For the text-containing cell, return its midpoint in [X, Y] coordinate format. 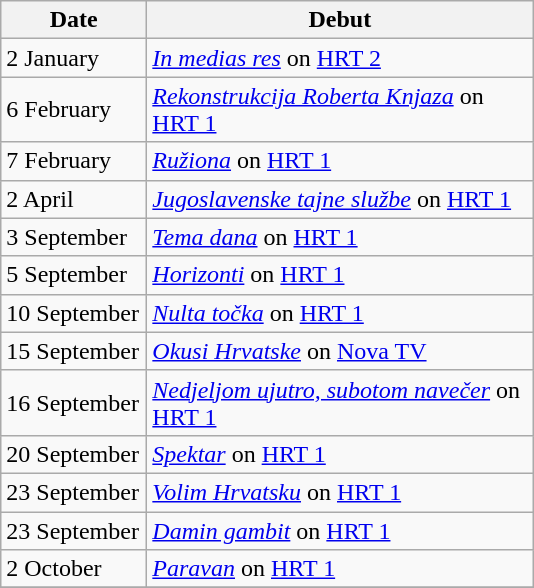
5 September [74, 275]
2 April [74, 199]
Horizonti on HRT 1 [340, 275]
In medias res on HRT 2 [340, 58]
Ružiona on HRT 1 [340, 161]
7 February [74, 161]
Tema dana on HRT 1 [340, 237]
3 September [74, 237]
Volim Hrvatsku on HRT 1 [340, 492]
Rekonstrukcija Roberta Knjaza on HRT 1 [340, 110]
Nulta točka on HRT 1 [340, 313]
16 September [74, 402]
Paravan on HRT 1 [340, 569]
Nedjeljom ujutro, subotom navečer on HRT 1 [340, 402]
Date [74, 20]
10 September [74, 313]
Damin gambit on HRT 1 [340, 531]
Okusi Hrvatske on Nova TV [340, 351]
15 September [74, 351]
Spektar on HRT 1 [340, 454]
2 January [74, 58]
Jugoslavenske tajne službe on HRT 1 [340, 199]
2 October [74, 569]
Debut [340, 20]
6 February [74, 110]
20 September [74, 454]
